Output the [X, Y] coordinate of the center of the cell containing the given text.  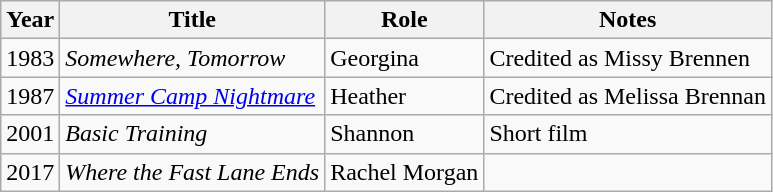
2001 [30, 134]
Shannon [404, 134]
2017 [30, 172]
Notes [628, 20]
Georgina [404, 58]
Year [30, 20]
Summer Camp Nightmare [192, 96]
Where the Fast Lane Ends [192, 172]
Basic Training [192, 134]
1983 [30, 58]
Credited as Melissa Brennan [628, 96]
Rachel Morgan [404, 172]
Credited as Missy Brennen [628, 58]
Somewhere, Tomorrow [192, 58]
Short film [628, 134]
1987 [30, 96]
Heather [404, 96]
Title [192, 20]
Role [404, 20]
